Detect which cell encompasses the target text, then output its [X, Y] center coordinate. 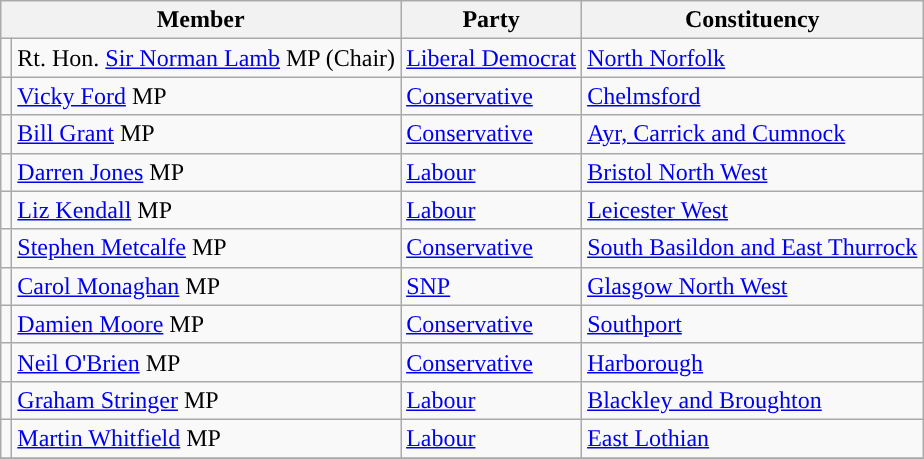
Rt. Hon. Sir Norman Lamb MP (Chair) [206, 58]
Glasgow North West [752, 286]
Liberal Democrat [492, 58]
Darren Jones MP [206, 172]
Party [492, 20]
Vicky Ford MP [206, 96]
Stephen Metcalfe MP [206, 248]
Martin Whitfield MP [206, 438]
Ayr, Carrick and Cumnock [752, 134]
South Basildon and East Thurrock [752, 248]
Bill Grant MP [206, 134]
North Norfolk [752, 58]
Liz Kendall MP [206, 210]
Harborough [752, 362]
East Lothian [752, 438]
Blackley and Broughton [752, 400]
Neil O'Brien MP [206, 362]
Carol Monaghan MP [206, 286]
Bristol North West [752, 172]
SNP [492, 286]
Constituency [752, 20]
Member [201, 20]
Chelmsford [752, 96]
Southport [752, 324]
Leicester West [752, 210]
Damien Moore MP [206, 324]
Graham Stringer MP [206, 400]
